From the cell containing the given text, extract its center point as (x, y) coordinate. 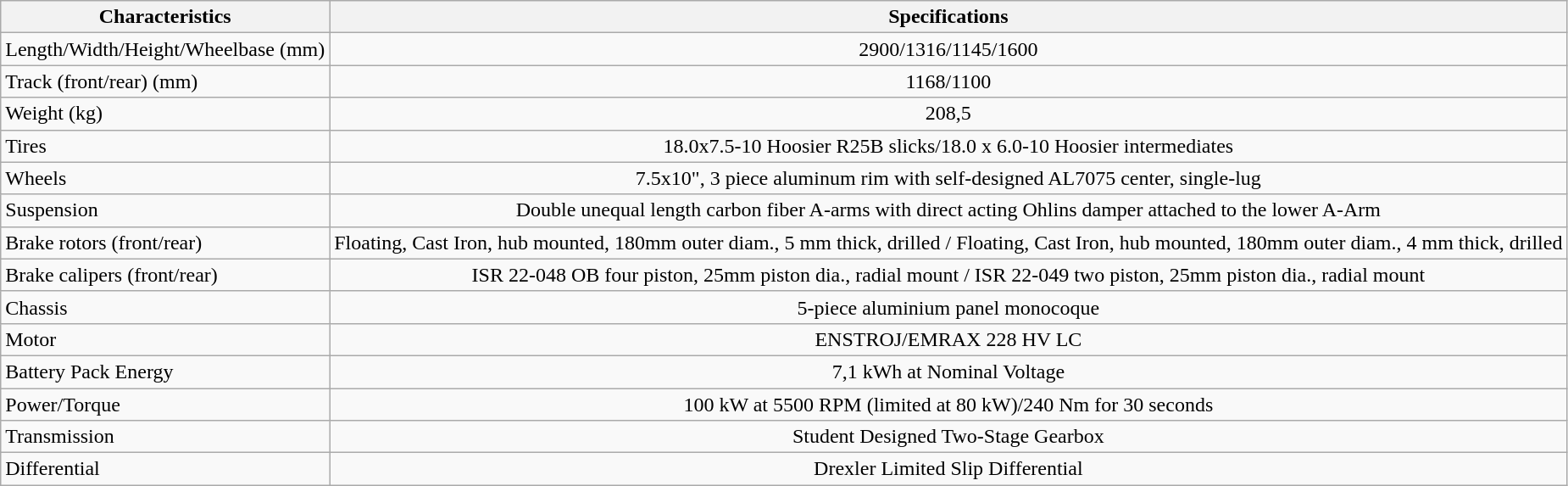
Double unequal length carbon fiber A-arms with direct acting Ohlins damper attached to the lower A-Arm (948, 210)
Motor (165, 339)
Tires (165, 146)
Brake rotors (front/rear) (165, 243)
Power/Torque (165, 405)
1168/1100 (948, 81)
Drexler Limited Slip Differential (948, 469)
7.5x10", 3 piece aluminum rim with self-designed AL7075 center, single-lug (948, 178)
Track (front/rear) (mm) (165, 81)
Student Designed Two-Stage Gearbox (948, 437)
18.0x7.5-10 Hoosier R25B slicks/18.0 x 6.0-10 Hoosier intermediates (948, 146)
Brake calipers (front/rear) (165, 275)
Specifications (948, 17)
100 kW at 5500 RPM (limited at 80 kW)/240 Nm for 30 seconds (948, 405)
Battery Pack Energy (165, 371)
Length/Width/Height/Wheelbase (mm) (165, 49)
Weight (kg) (165, 114)
208,5 (948, 114)
ISR 22-048 OB four piston, 25mm piston dia., radial mount / ISR 22-049 two piston, 25mm piston dia., radial mount (948, 275)
ENSTROJ/EMRAX 228 HV LC (948, 339)
Characteristics (165, 17)
7,1 kWh at Nominal Voltage (948, 371)
Floating, Cast Iron, hub mounted, 180mm outer diam., 5 mm thick, drilled / Floating, Cast Iron, hub mounted, 180mm outer diam., 4 mm thick, drilled (948, 243)
5-piece aluminium panel monocoque (948, 307)
Chassis (165, 307)
Wheels (165, 178)
Transmission (165, 437)
2900/1316/1145/1600 (948, 49)
Differential (165, 469)
Suspension (165, 210)
